From the cell containing the given text, extract its center point as (x, y) coordinate. 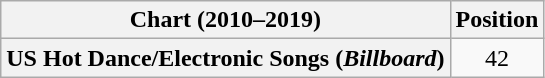
Position (497, 20)
Chart (2010–2019) (226, 20)
42 (497, 58)
US Hot Dance/Electronic Songs (Billboard) (226, 58)
